Return the [x, y] coordinate for the center point of the cell that contains the specified text.  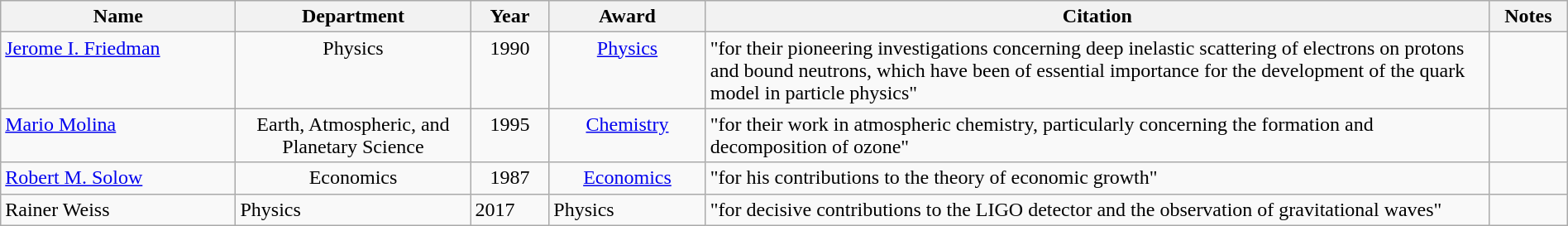
Department [353, 17]
Notes [1528, 17]
Award [627, 17]
2017 [509, 209]
Mario Molina [118, 136]
Name [118, 17]
Citation [1097, 17]
"for decisive contributions to the LIGO detector and the observation of gravitational waves" [1097, 209]
"for their work in atmospheric chemistry, particularly concerning the formation and decomposition of ozone" [1097, 136]
Rainer Weiss [118, 209]
Jerome I. Friedman [118, 70]
1987 [509, 178]
1995 [509, 136]
1990 [509, 70]
Chemistry [627, 136]
Year [509, 17]
"for his contributions to the theory of economic growth" [1097, 178]
Earth, Atmospheric, and Planetary Science [353, 136]
Robert M. Solow [118, 178]
